Determine the (x, y) coordinate at the center of the cell enclosing the given text.  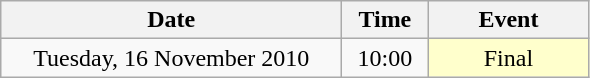
Tuesday, 16 November 2010 (172, 58)
Date (172, 20)
10:00 (385, 58)
Event (508, 20)
Time (385, 20)
Final (508, 58)
